Locate the cell with the specified text and output its (X, Y) center coordinate. 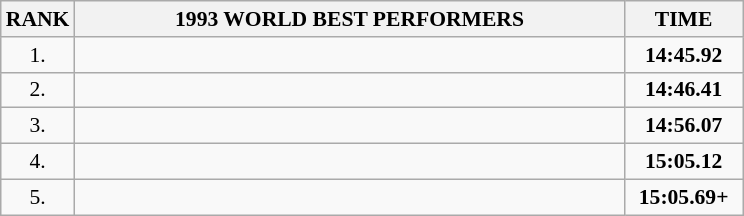
1993 WORLD BEST PERFORMERS (349, 19)
14:56.07 (684, 126)
4. (38, 162)
14:46.41 (684, 90)
3. (38, 126)
1. (38, 55)
15:05.69+ (684, 197)
14:45.92 (684, 55)
15:05.12 (684, 162)
RANK (38, 19)
TIME (684, 19)
2. (38, 90)
5. (38, 197)
